Locate the cell with the specified text and output its (X, Y) center coordinate. 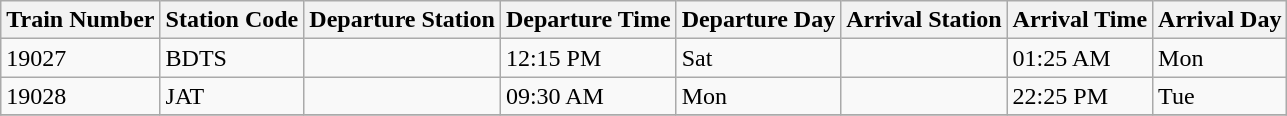
Departure Day (758, 20)
19027 (80, 58)
09:30 AM (588, 96)
Sat (758, 58)
JAT (232, 96)
Departure Station (402, 20)
22:25 PM (1080, 96)
19028 (80, 96)
Train Number (80, 20)
01:25 AM (1080, 58)
Station Code (232, 20)
Departure Time (588, 20)
Arrival Station (924, 20)
12:15 PM (588, 58)
Arrival Time (1080, 20)
Tue (1220, 96)
BDTS (232, 58)
Arrival Day (1220, 20)
